Extract the [X, Y] coordinate from the center of the cell holding the provided text.  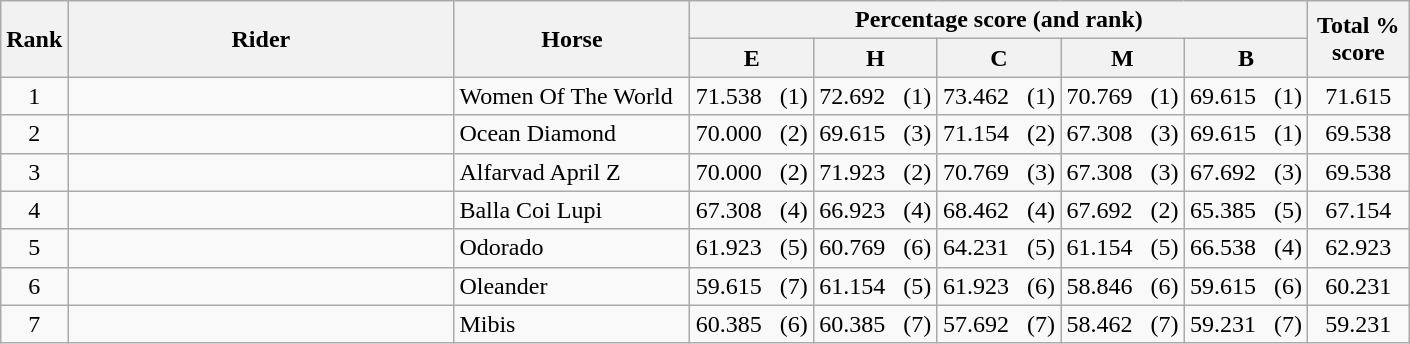
4 [34, 210]
Ocean Diamond [572, 134]
71.923 (2) [876, 172]
C [999, 58]
58.462 (7) [1123, 324]
69.615 (3) [876, 134]
66.538 (4) [1246, 248]
Total % score [1358, 39]
62.923 [1358, 248]
72.692 (1) [876, 96]
59.615 (7) [752, 286]
60.769 (6) [876, 248]
60.231 [1358, 286]
Mibis [572, 324]
6 [34, 286]
61.923 (5) [752, 248]
Women Of The World [572, 96]
Alfarvad April Z [572, 172]
68.462 (4) [999, 210]
57.692 (7) [999, 324]
59.615 (6) [1246, 286]
58.846 (6) [1123, 286]
64.231 (5) [999, 248]
Balla Coi Lupi [572, 210]
59.231 (7) [1246, 324]
59.231 [1358, 324]
Odorado [572, 248]
70.769 (3) [999, 172]
E [752, 58]
Percentage score (and rank) [999, 20]
Horse [572, 39]
Oleander [572, 286]
B [1246, 58]
5 [34, 248]
2 [34, 134]
66.923 (4) [876, 210]
Rider [261, 39]
71.154 (2) [999, 134]
1 [34, 96]
71.538 (1) [752, 96]
71.615 [1358, 96]
3 [34, 172]
67.692 (2) [1123, 210]
60.385 (6) [752, 324]
67.692 (3) [1246, 172]
M [1123, 58]
67.308 (4) [752, 210]
7 [34, 324]
67.154 [1358, 210]
H [876, 58]
61.923 (6) [999, 286]
70.769 (1) [1123, 96]
Rank [34, 39]
73.462 (1) [999, 96]
60.385 (7) [876, 324]
65.385 (5) [1246, 210]
